Find where the given text appears and provide that cell's center as (X, Y) coordinate. 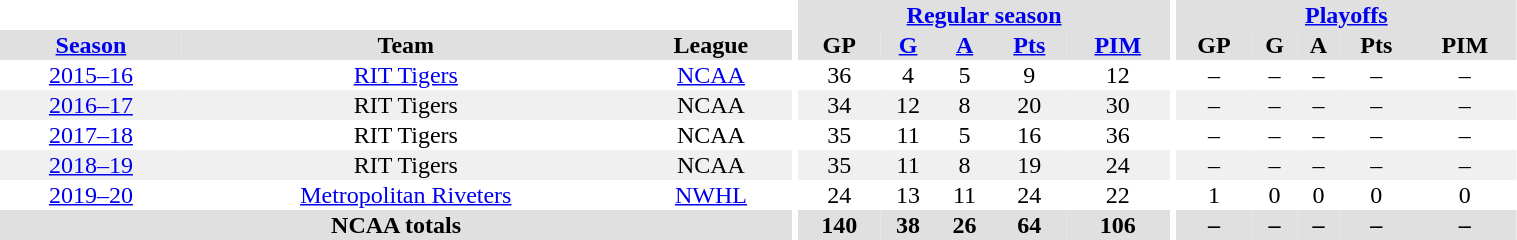
13 (908, 195)
Metropolitan Riveters (406, 195)
34 (839, 105)
20 (1030, 105)
106 (1118, 225)
2017–18 (91, 135)
140 (839, 225)
26 (964, 225)
NWHL (711, 195)
4 (908, 75)
2018–19 (91, 165)
NCAA totals (396, 225)
2019–20 (91, 195)
9 (1030, 75)
2015–16 (91, 75)
22 (1118, 195)
30 (1118, 105)
Playoffs (1346, 15)
Regular season (984, 15)
League (711, 45)
38 (908, 225)
Season (91, 45)
16 (1030, 135)
19 (1030, 165)
2016–17 (91, 105)
Team (406, 45)
64 (1030, 225)
1 (1214, 195)
